Determine the (x, y) coordinate at the center of the cell enclosing the given text.  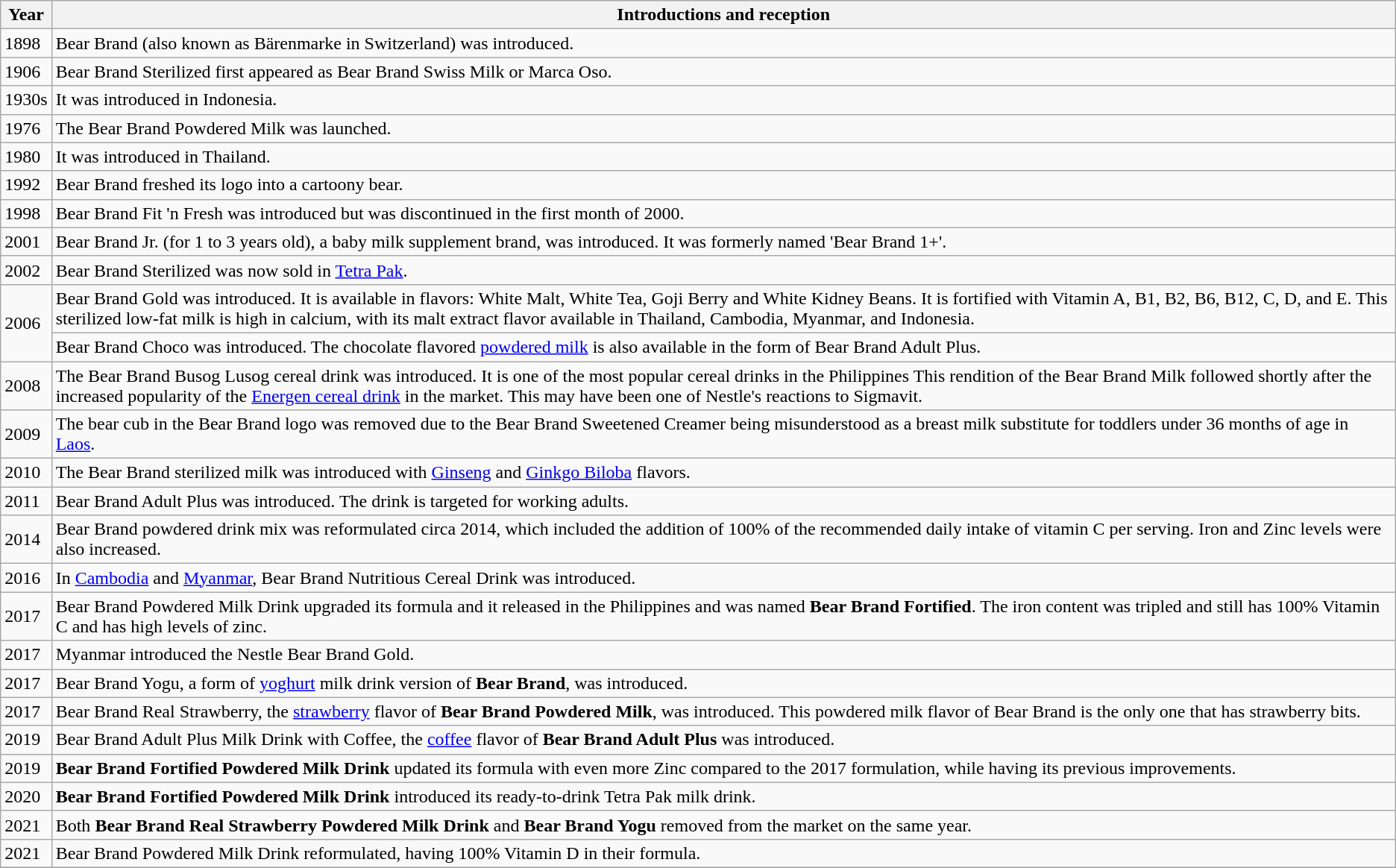
1906 (26, 72)
2020 (26, 796)
Bear Brand Sterilized was now sold in Tetra Pak. (723, 270)
The Bear Brand sterilized milk was introduced with Ginseng and Ginkgo Biloba flavors. (723, 473)
1992 (26, 185)
1976 (26, 128)
2016 (26, 578)
In Cambodia and Myanmar, Bear Brand Nutritious Cereal Drink was introduced. (723, 578)
2002 (26, 270)
The Bear Brand Powdered Milk was launched. (723, 128)
2008 (26, 385)
Both Bear Brand Real Strawberry Powdered Milk Drink and Bear Brand Yogu removed from the market on the same year. (723, 825)
2006 (26, 322)
Bear Brand (also known as Bärenmarke in Switzerland) was introduced. (723, 43)
Bear Brand Jr. (for 1 to 3 years old), a baby milk supplement brand, was introduced. It was formerly named 'Bear Brand 1+'. (723, 242)
Bear Brand Fortified Powdered Milk Drink introduced its ready-to-drink Tetra Pak milk drink. (723, 796)
Bear Brand Sterilized first appeared as Bear Brand Swiss Milk or Marca Oso. (723, 72)
2014 (26, 540)
2001 (26, 242)
2010 (26, 473)
Bear Brand Yogu, a form of yoghurt milk drink version of Bear Brand, was introduced. (723, 683)
It was introduced in Thailand. (723, 157)
Introductions and reception (723, 15)
Bear Brand Adult Plus Milk Drink with Coffee, the coffee flavor of Bear Brand Adult Plus was introduced. (723, 740)
1898 (26, 43)
2011 (26, 501)
Bear Brand freshed its logo into a cartoony bear. (723, 185)
1998 (26, 213)
Myanmar introduced the Nestle Bear Brand Gold. (723, 655)
Bear Brand Powdered Milk Drink reformulated, having 100% Vitamin D in their formula. (723, 853)
1930s (26, 100)
It was introduced in Indonesia. (723, 100)
Year (26, 15)
2009 (26, 434)
1980 (26, 157)
Bear Brand Fit 'n Fresh was introduced but was discontinued in the first month of 2000. (723, 213)
Bear Brand Adult Plus was introduced. The drink is targeted for working adults. (723, 501)
Bear Brand Choco was introduced. The chocolate flavored powdered milk is also available in the form of Bear Brand Adult Plus. (723, 347)
